Return [X, Y] of the center of cell containing provided text 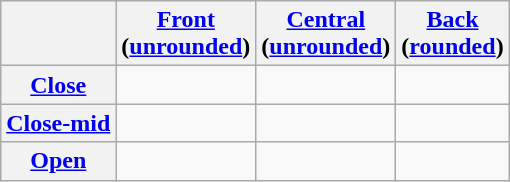
Open [58, 161]
Close-mid [58, 123]
Central(unrounded) [326, 34]
Back(rounded) [452, 34]
Front(unrounded) [186, 34]
Close [58, 85]
